Find where the given text appears and provide that cell's center as [x, y] coordinate. 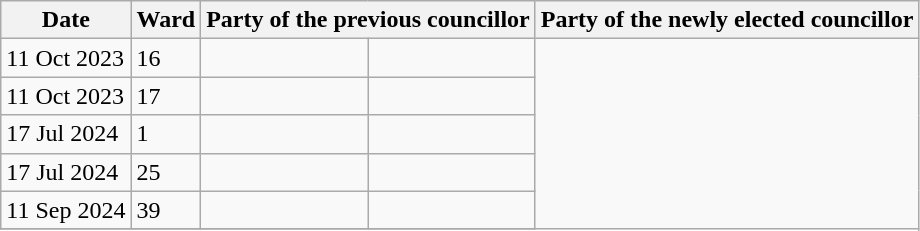
Date [66, 20]
Party of the newly elected councillor [727, 20]
39 [166, 210]
17 [166, 96]
Ward [166, 20]
1 [166, 134]
25 [166, 172]
11 Sep 2024 [66, 210]
Party of the previous councillor [368, 20]
16 [166, 58]
